For the text-containing cell, return its midpoint in (X, Y) coordinate format. 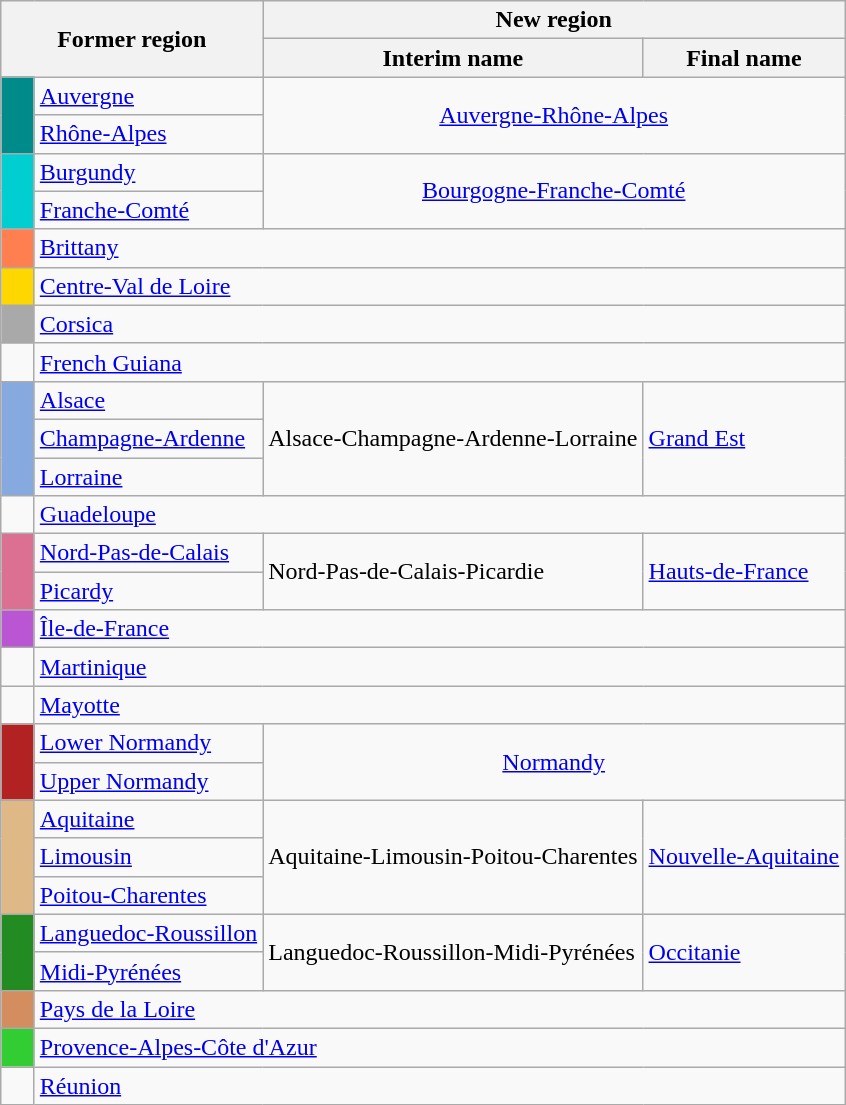
Bourgogne-Franche-Comté (554, 191)
Final name (744, 58)
Île-de-France (439, 629)
Former region (132, 39)
Aquitaine (148, 819)
Languedoc-Roussillon-Midi-Pyrénées (453, 952)
Lower Normandy (148, 743)
Alsace-Champagne-Ardenne-Lorraine (453, 438)
Provence-Alpes-Côte d'Azur (439, 1047)
Réunion (439, 1085)
Burgundy (148, 172)
Upper Normandy (148, 781)
Grand Est (744, 438)
Hauts-de-France (744, 572)
Limousin (148, 857)
Auvergne-Rhône-Alpes (554, 115)
Brittany (439, 248)
Nouvelle-Aquitaine (744, 857)
Nord-Pas-de-Calais-Picardie (453, 572)
Champagne-Ardenne (148, 438)
Auvergne (148, 96)
Martinique (439, 667)
French Guiana (439, 362)
Alsace (148, 400)
Aquitaine-Limousin-Poitou-Charentes (453, 857)
Occitanie (744, 952)
Midi-Pyrénées (148, 971)
Nord-Pas-de-Calais (148, 553)
Guadeloupe (439, 515)
Languedoc-Roussillon (148, 933)
Mayotte (439, 705)
Picardy (148, 591)
Centre-Val de Loire (439, 286)
New region (554, 20)
Franche-Comté (148, 210)
Rhône-Alpes (148, 134)
Interim name (453, 58)
Lorraine (148, 477)
Corsica (439, 324)
Normandy (554, 762)
Pays de la Loire (439, 1009)
Poitou-Charentes (148, 895)
